Return [x, y] of the center of cell containing provided text 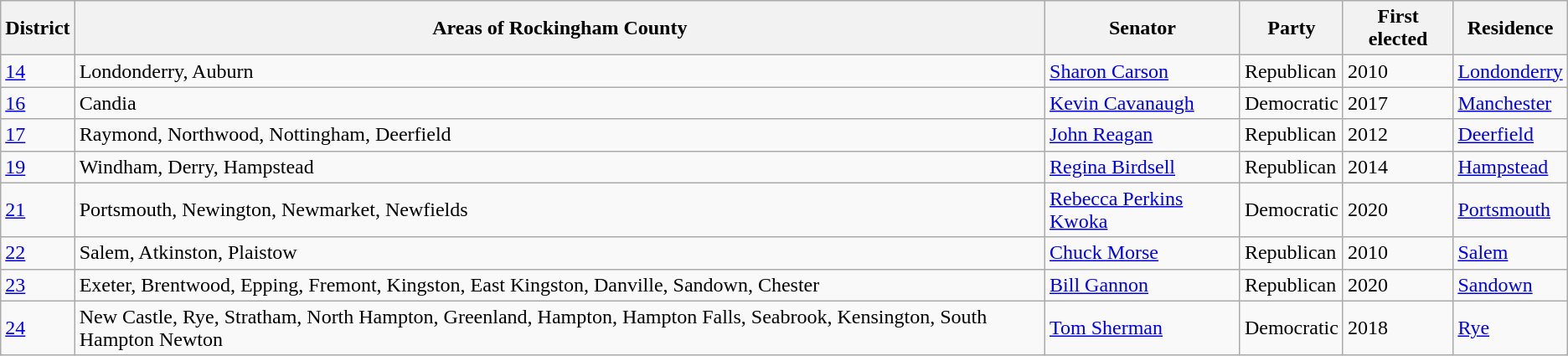
Residence [1510, 28]
Windham, Derry, Hampstead [560, 167]
Regina Birdsell [1142, 167]
Hampstead [1510, 167]
16 [38, 103]
21 [38, 209]
2014 [1397, 167]
17 [38, 135]
Raymond, Northwood, Nottingham, Deerfield [560, 135]
2017 [1397, 103]
2018 [1397, 328]
23 [38, 285]
Deerfield [1510, 135]
22 [38, 253]
19 [38, 167]
Manchester [1510, 103]
Londonderry [1510, 71]
Sandown [1510, 285]
John Reagan [1142, 135]
14 [38, 71]
24 [38, 328]
Chuck Morse [1142, 253]
Salem [1510, 253]
Sharon Carson [1142, 71]
Exeter, Brentwood, Epping, Fremont, Kingston, East Kingston, Danville, Sandown, Chester [560, 285]
Tom Sherman [1142, 328]
2012 [1397, 135]
Kevin Cavanaugh [1142, 103]
Bill Gannon [1142, 285]
New Castle, Rye, Stratham, North Hampton, Greenland, Hampton, Hampton Falls, Seabrook, Kensington, South Hampton Newton [560, 328]
Senator [1142, 28]
Party [1292, 28]
District [38, 28]
First elected [1397, 28]
Areas of Rockingham County [560, 28]
Candia [560, 103]
Rebecca Perkins Kwoka [1142, 209]
Salem, Atkinston, Plaistow [560, 253]
Portsmouth, Newington, Newmarket, Newfields [560, 209]
Portsmouth [1510, 209]
Rye [1510, 328]
Londonderry, Auburn [560, 71]
